Output the (X, Y) coordinate of the center of the cell containing the given text.  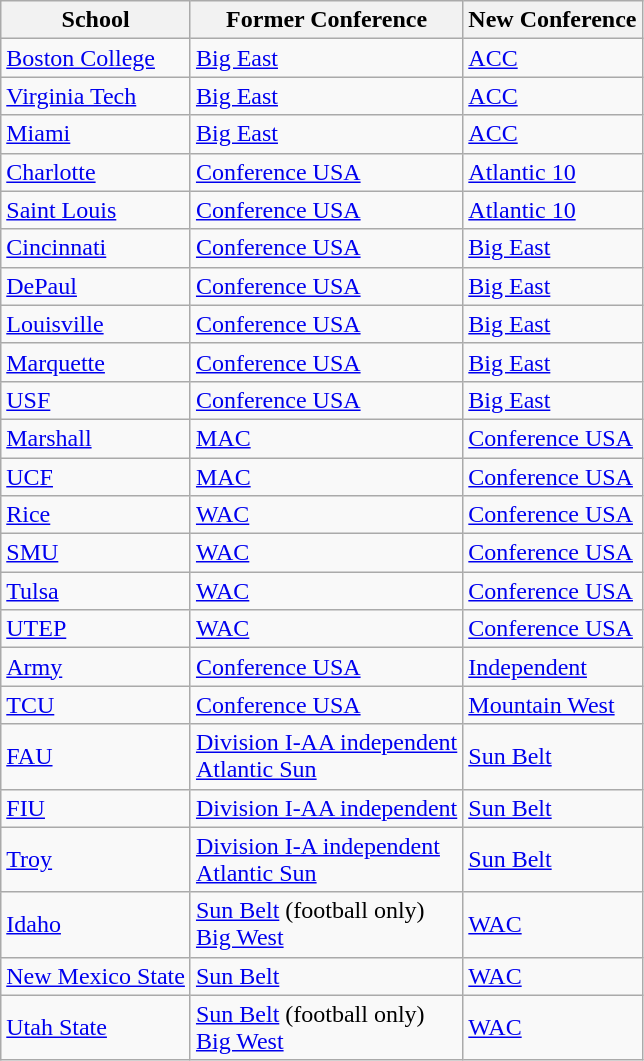
Marshall (96, 438)
Division I-AA independent (326, 808)
New Mexico State (96, 976)
TCU (96, 705)
SMU (96, 553)
Charlotte (96, 172)
FAU (96, 756)
USF (96, 400)
Miami (96, 134)
Cincinnati (96, 248)
Army (96, 667)
Division I-AA independentAtlantic Sun (326, 756)
Idaho (96, 924)
Independent (552, 667)
Former Conference (326, 20)
Virginia Tech (96, 96)
Mountain West (552, 705)
Tulsa (96, 591)
UTEP (96, 629)
School (96, 20)
Division I-A independentAtlantic Sun (326, 860)
Louisville (96, 324)
Saint Louis (96, 210)
Marquette (96, 362)
New Conference (552, 20)
Utah State (96, 1028)
DePaul (96, 286)
UCF (96, 477)
FIU (96, 808)
Troy (96, 860)
Rice (96, 515)
Boston College (96, 58)
